Identify which cell holds the provided text, then report its (x, y) central coordinate. 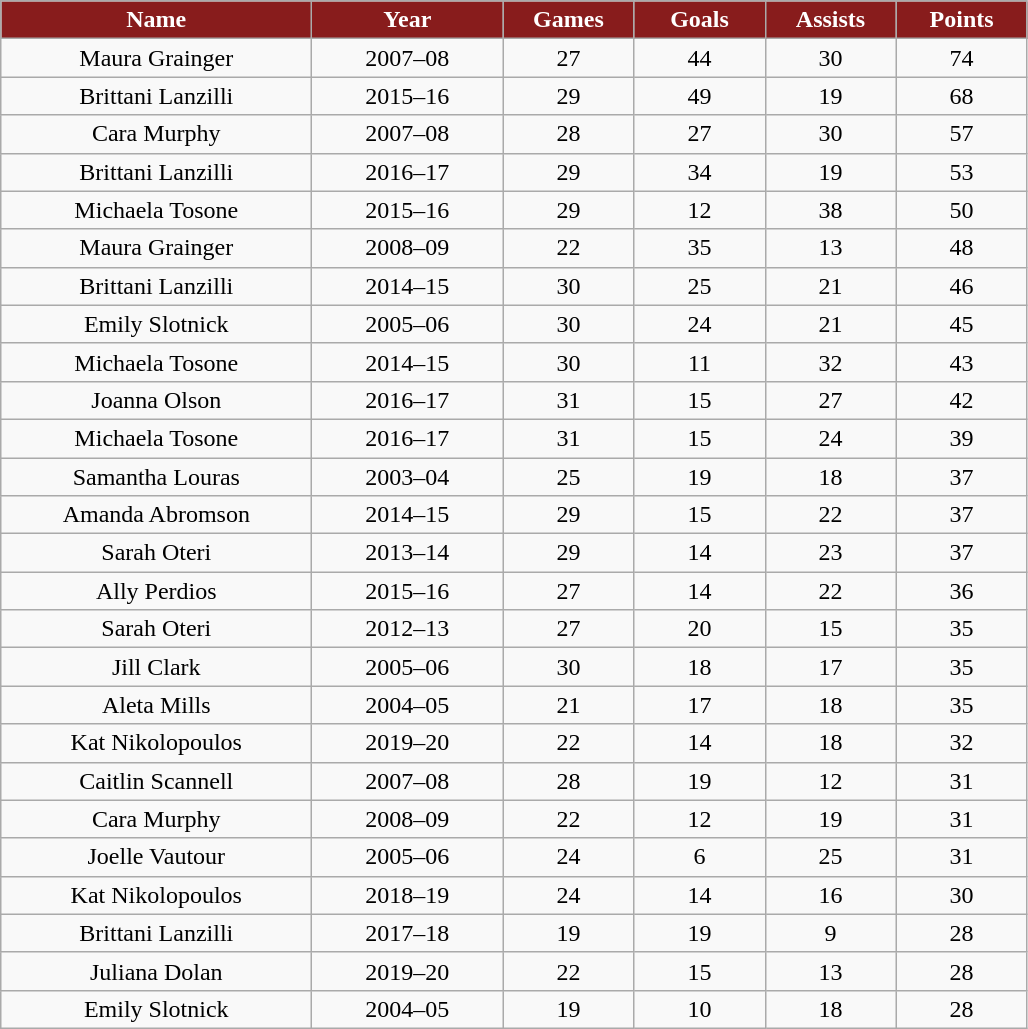
2003–04 (408, 477)
48 (962, 248)
Ally Perdios (156, 591)
38 (830, 210)
2013–14 (408, 553)
45 (962, 324)
57 (962, 134)
9 (830, 933)
2012–13 (408, 629)
10 (700, 1009)
Points (962, 20)
16 (830, 895)
46 (962, 286)
36 (962, 591)
23 (830, 553)
53 (962, 172)
Joelle Vautour (156, 857)
44 (700, 58)
20 (700, 629)
34 (700, 172)
Juliana Dolan (156, 971)
Joanna Olson (156, 400)
Name (156, 20)
39 (962, 438)
Games (568, 20)
Goals (700, 20)
Assists (830, 20)
6 (700, 857)
49 (700, 96)
Caitlin Scannell (156, 781)
Aleta Mills (156, 705)
Year (408, 20)
Jill Clark (156, 667)
68 (962, 96)
Amanda Abromson (156, 515)
2017–18 (408, 933)
43 (962, 362)
50 (962, 210)
42 (962, 400)
11 (700, 362)
74 (962, 58)
2018–19 (408, 895)
Samantha Louras (156, 477)
